Capture the cell that displays the provided text and extract its (X, Y) central coordinate. 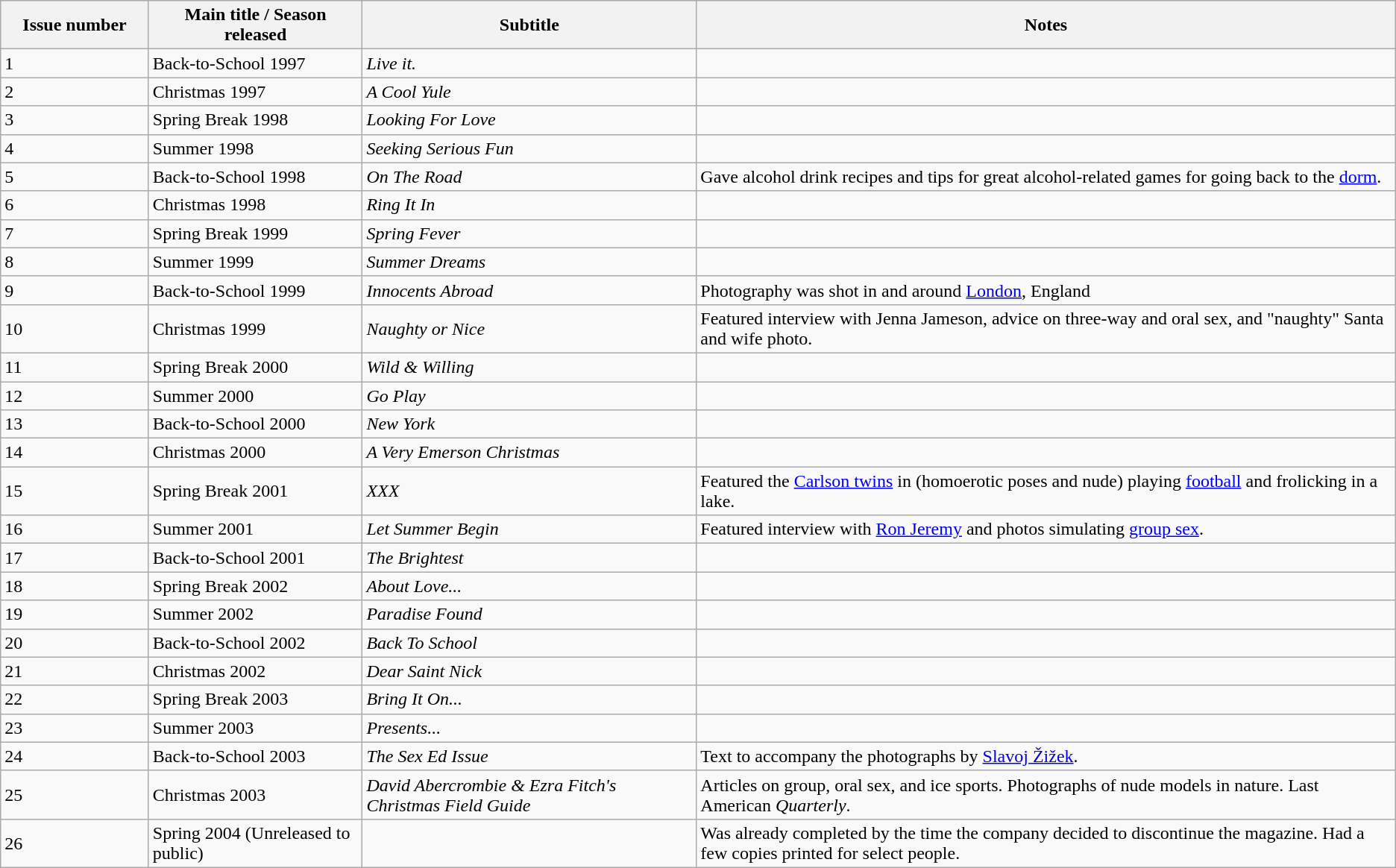
Main title / Season released (255, 25)
Paradise Found (529, 614)
Gave alcohol drink recipes and tips for great alcohol-related games for going back to the dorm. (1046, 177)
Christmas 1998 (255, 205)
Subtitle (529, 25)
Summer Dreams (529, 262)
Looking For Love (529, 120)
Ring It In (529, 205)
Back-to-School 1999 (255, 290)
Articles on group, oral sex, and ice sports. Photographs of nude models in nature. Last American Quarterly. (1046, 795)
Let Summer Begin (529, 529)
Spring Fever (529, 233)
Summer 2003 (255, 728)
15 (75, 491)
Christmas 2000 (255, 453)
A Cool Yule (529, 92)
Go Play (529, 396)
Live it. (529, 63)
17 (75, 558)
Back-to-School 2001 (255, 558)
12 (75, 396)
25 (75, 795)
20 (75, 643)
24 (75, 756)
21 (75, 671)
14 (75, 453)
Summer 2001 (255, 529)
Summer 1998 (255, 148)
Spring Break 1998 (255, 120)
Christmas 1999 (255, 328)
Spring Break 2002 (255, 586)
Seeking Serious Fun (529, 148)
Featured interview with Ron Jeremy and photos simulating group sex. (1046, 529)
XXX (529, 491)
Innocents Abroad (529, 290)
1 (75, 63)
Photography was shot in and around London, England (1046, 290)
5 (75, 177)
8 (75, 262)
Summer 1999 (255, 262)
About Love... (529, 586)
Was already completed by the time the company decided to discontinue the magazine. Had a few copies printed for select people. (1046, 843)
11 (75, 367)
Back-to-School 2003 (255, 756)
16 (75, 529)
Summer 2002 (255, 614)
David Abercrombie & Ezra Fitch's Christmas Field Guide (529, 795)
7 (75, 233)
The Brightest (529, 558)
Spring Break 2001 (255, 491)
Spring 2004 (Unreleased to public) (255, 843)
The Sex Ed Issue (529, 756)
Dear Saint Nick (529, 671)
Spring Break 2000 (255, 367)
Christmas 2003 (255, 795)
Back-to-School 2000 (255, 424)
A Very Emerson Christmas (529, 453)
Bring It On... (529, 699)
On The Road (529, 177)
2 (75, 92)
18 (75, 586)
Notes (1046, 25)
6 (75, 205)
9 (75, 290)
Featured interview with Jenna Jameson, advice on three-way and oral sex, and "naughty" Santa and wife photo. (1046, 328)
10 (75, 328)
Christmas 2002 (255, 671)
Presents... (529, 728)
Text to accompany the photographs by Slavoj Žižek. (1046, 756)
Featured the Carlson twins in (homoerotic poses and nude) playing football and frolicking in a lake. (1046, 491)
23 (75, 728)
Christmas 1997 (255, 92)
Back-to-School 1997 (255, 63)
Wild & Willing (529, 367)
3 (75, 120)
Issue number (75, 25)
4 (75, 148)
Back-to-School 2002 (255, 643)
Spring Break 2003 (255, 699)
Spring Break 1999 (255, 233)
Summer 2000 (255, 396)
Back-to-School 1998 (255, 177)
Back To School (529, 643)
Naughty or Nice (529, 328)
19 (75, 614)
13 (75, 424)
New York (529, 424)
26 (75, 843)
22 (75, 699)
